Output the (x, y) coordinate of the center of the cell containing the given text.  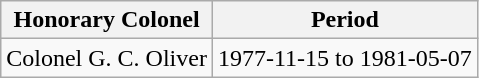
Honorary Colonel (107, 20)
1977-11-15 to 1981-05-07 (344, 58)
Period (344, 20)
Colonel G. C. Oliver (107, 58)
